Detect which cell encompasses the target text, then output its [x, y] center coordinate. 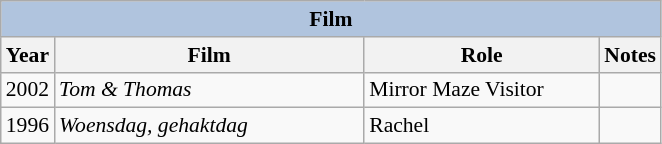
Mirror Maze Visitor [482, 90]
Notes [630, 55]
2002 [28, 90]
1996 [28, 126]
Tom & Thomas [209, 90]
Rachel [482, 126]
Role [482, 55]
Woensdag, gehaktdag [209, 126]
Year [28, 55]
